Identify which cell holds the provided text, then report its (X, Y) central coordinate. 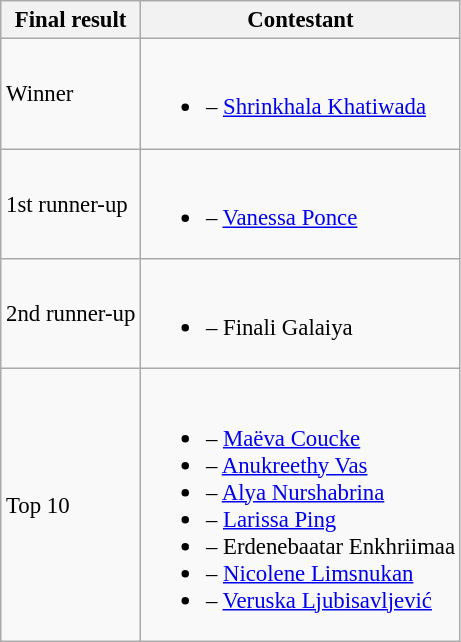
– Shrinkhala Khatiwada (301, 94)
2nd runner-up (71, 314)
Winner (71, 94)
Final result (71, 20)
Contestant (301, 20)
– Finali Galaiya (301, 314)
– Vanessa Ponce (301, 204)
Top 10 (71, 505)
– Maëva Coucke – Anukreethy Vas – Alya Nurshabrina – Larissa Ping – Erdenebaatar Enkhriimaa – Nicolene Limsnukan – Veruska Ljubisavljević (301, 505)
1st runner-up (71, 204)
